Return the (x, y) coordinate for the center point of the cell that contains the specified text.  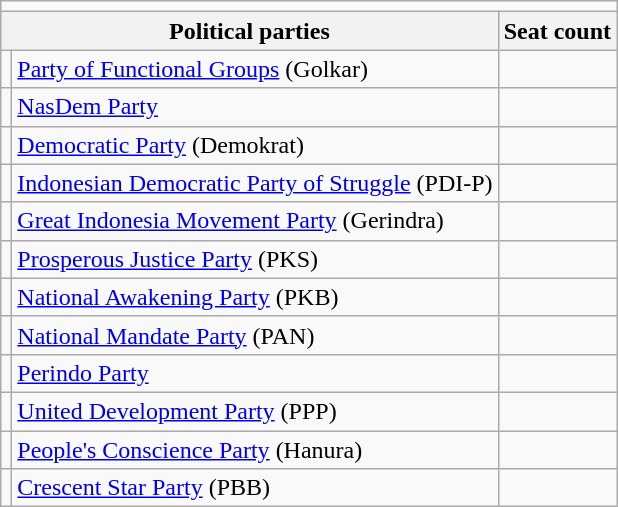
Great Indonesia Movement Party (Gerindra) (255, 221)
National Mandate Party (PAN) (255, 335)
NasDem Party (255, 107)
Seat count (557, 31)
Crescent Star Party (PBB) (255, 488)
Political parties (250, 31)
National Awakening Party (PKB) (255, 297)
Perindo Party (255, 373)
Prosperous Justice Party (PKS) (255, 259)
United Development Party (PPP) (255, 411)
Democratic Party (Demokrat) (255, 145)
Indonesian Democratic Party of Struggle (PDI-P) (255, 183)
People's Conscience Party (Hanura) (255, 449)
Party of Functional Groups (Golkar) (255, 69)
